Return the (x, y) coordinate for the center point of the cell that contains the specified text.  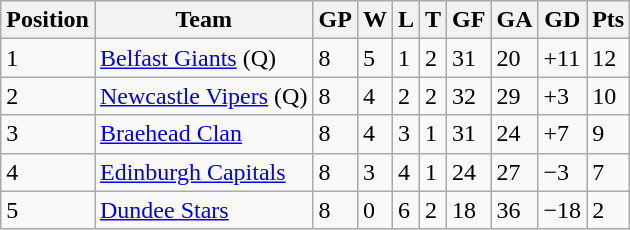
32 (469, 96)
W (374, 20)
+3 (562, 96)
Braehead Clan (203, 134)
20 (514, 58)
12 (608, 58)
L (406, 20)
−3 (562, 172)
GF (469, 20)
GA (514, 20)
18 (469, 210)
Pts (608, 20)
Dundee Stars (203, 210)
Edinburgh Capitals (203, 172)
Belfast Giants (Q) (203, 58)
9 (608, 134)
−18 (562, 210)
36 (514, 210)
Newcastle Vipers (Q) (203, 96)
Position (48, 20)
T (432, 20)
GP (335, 20)
Team (203, 20)
10 (608, 96)
6 (406, 210)
+11 (562, 58)
GD (562, 20)
+7 (562, 134)
7 (608, 172)
27 (514, 172)
0 (374, 210)
29 (514, 96)
